Capture the cell that displays the provided text and extract its (X, Y) central coordinate. 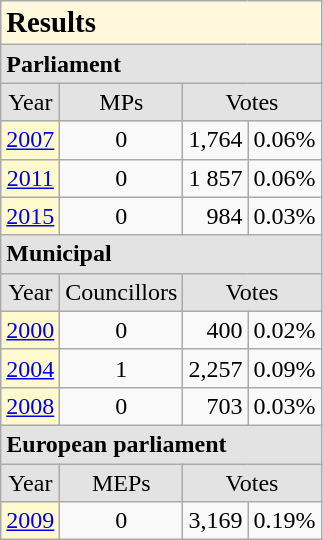
2009 (30, 521)
2000 (30, 330)
400 (216, 330)
1 857 (216, 178)
2011 (30, 178)
2008 (30, 406)
2007 (30, 140)
Parliament (161, 64)
Results (161, 23)
984 (216, 216)
European parliament (161, 444)
2,257 (216, 368)
0.19% (284, 521)
0.09% (284, 368)
MPs (122, 102)
MEPs (122, 483)
Councillors (122, 292)
3,169 (216, 521)
Municipal (161, 254)
1,764 (216, 140)
0.02% (284, 330)
1 (122, 368)
2004 (30, 368)
2015 (30, 216)
703 (216, 406)
